Identify which cell holds the provided text, then report its [X, Y] central coordinate. 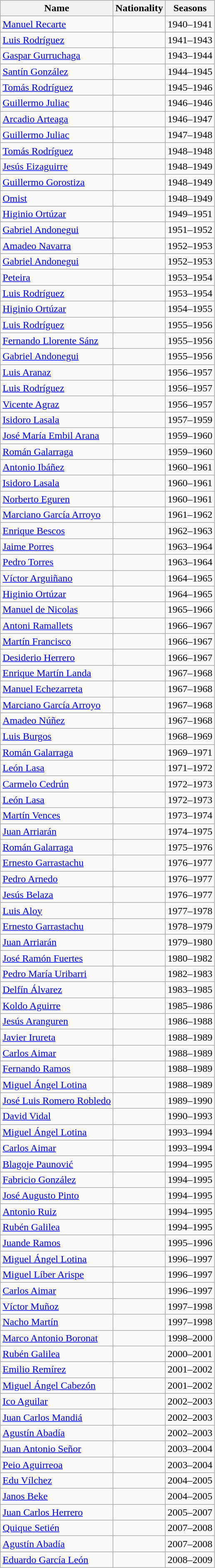
Koldo Aguirre [57, 1006]
Martín Vences [57, 816]
Amadeo Núñez [57, 721]
Nationality [139, 8]
Peteira [57, 277]
1940–1941 [190, 24]
David Vidal [57, 1116]
1962–1963 [190, 531]
Omist [57, 198]
Jesús Belaza [57, 895]
1983–1985 [190, 990]
Arcadio Arteaga [57, 119]
Miguel Ángel Cabezón [57, 1385]
2005–2007 [190, 1512]
Vicente Agraz [57, 404]
Miguel Líber Arispe [57, 1275]
1986–1988 [190, 1021]
Fernando Ramos [57, 1069]
Nacho Martín [57, 1322]
Delfín Álvarez [57, 990]
1954–1955 [190, 309]
Gaspar Gurruchaga [57, 56]
Janos Beke [57, 1496]
Santín González [57, 72]
1982–1983 [190, 974]
Juan Carlos Mandiá [57, 1417]
1968–1969 [190, 737]
Juan Carlos Herrero [57, 1512]
Víctor Arguiñano [57, 578]
Antoni Ramallets [57, 626]
1961–1962 [190, 515]
Manuel de Nicolas [57, 610]
1989–1990 [190, 1101]
1949–1951 [190, 214]
1945–1946 [190, 87]
Desiderio Herrero [57, 657]
1946–1946 [190, 103]
Carmelo Cedrún [57, 784]
1943–1944 [190, 56]
Quique Setién [57, 1528]
Víctor Muñoz [57, 1306]
1979–1980 [190, 942]
1969–1971 [190, 752]
Jesús Aranguren [57, 1021]
Fernando Llorente Sánz [57, 341]
2000–2001 [190, 1354]
Javier Irureta [57, 1037]
Jesús Eizaguirre [57, 166]
Manuel Recarte [57, 24]
1990–1993 [190, 1116]
1941–1943 [190, 40]
Luis Aranaz [57, 372]
José Ramón Fuertes [57, 958]
Luis Burgos [57, 737]
2008–2009 [190, 1560]
Manuel Echezarreta [57, 689]
Pedro Arnedo [57, 879]
Peio Aguirreoa [57, 1464]
1985–1986 [190, 1006]
Jaime Porres [57, 547]
1980–1982 [190, 958]
Luis Aloy [57, 910]
Enrique Bescos [57, 531]
Juande Ramos [57, 1243]
Juan Antonio Señor [57, 1449]
Antonio Ruiz [57, 1212]
Fabricio González [57, 1180]
Pedro Torres [57, 562]
1948–1948 [190, 151]
Antonio Ibáñez [57, 467]
1977–1978 [190, 910]
Name [57, 8]
1995–1996 [190, 1243]
1965–1966 [190, 610]
1973–1974 [190, 816]
Ico Aguilar [57, 1401]
1946–1947 [190, 119]
Eduardo García León [57, 1560]
1974–1975 [190, 831]
1998–2000 [190, 1338]
1978–1979 [190, 926]
Edu Vílchez [57, 1481]
Seasons [190, 8]
Norberto Eguren [57, 499]
Amadeo Navarra [57, 246]
Pedro María Uribarri [57, 974]
José Luis Romero Robledo [57, 1101]
1951–1952 [190, 230]
1947–1948 [190, 135]
Blagoje Paunović [57, 1164]
Martín Francisco [57, 641]
Enrique Martín Landa [57, 673]
Marco Antonio Boronat [57, 1338]
1944–1945 [190, 72]
1975–1976 [190, 847]
José Augusto Pinto [57, 1195]
José María Embil Arana [57, 435]
1957–1959 [190, 420]
Emilio Remírez [57, 1370]
Guillermo Gorostiza [57, 182]
1971–1972 [190, 768]
